Determine the [X, Y] coordinate at the center of the cell enclosing the given text.  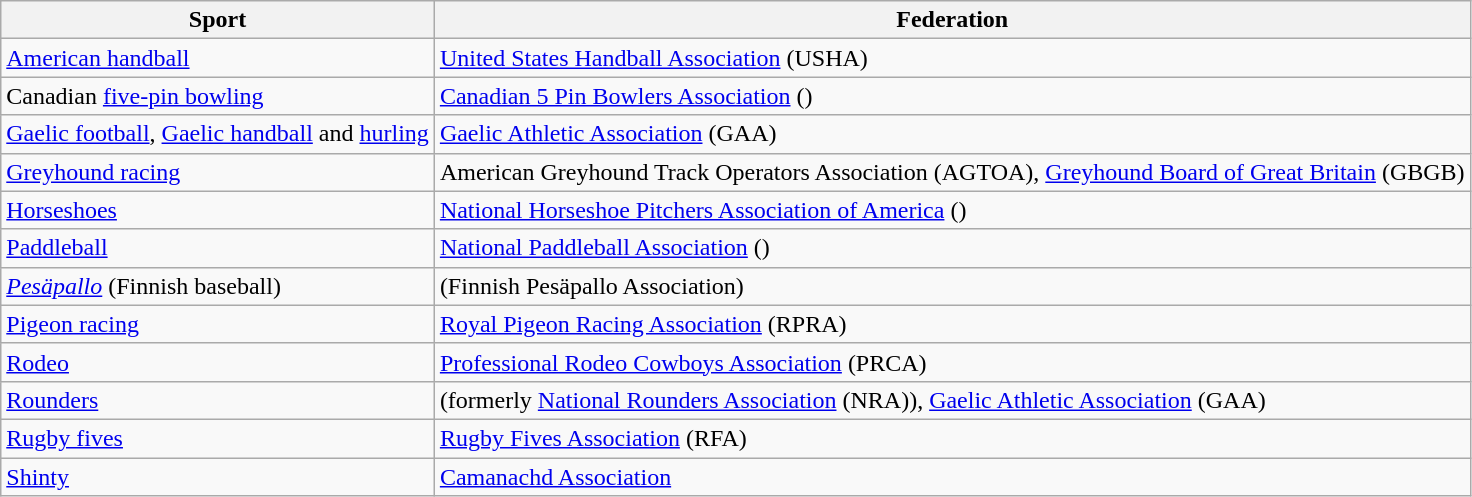
American handball [218, 58]
Canadian five-pin bowling [218, 96]
Camanachd Association [952, 477]
Rounders [218, 400]
(formerly National Rounders Association (NRA)), Gaelic Athletic Association (GAA) [952, 400]
Federation [952, 20]
National Paddleball Association () [952, 248]
(Finnish Pesäpallo Association) [952, 286]
Paddleball [218, 248]
Royal Pigeon Racing Association (RPRA) [952, 324]
Gaelic football, Gaelic handball and hurling [218, 134]
National Horseshoe Pitchers Association of America () [952, 210]
Pigeon racing [218, 324]
Shinty [218, 477]
United States Handball Association (USHA) [952, 58]
Gaelic Athletic Association (GAA) [952, 134]
Canadian 5 Pin Bowlers Association () [952, 96]
Pesäpallo (Finnish baseball) [218, 286]
Rodeo [218, 362]
Rugby fives [218, 438]
American Greyhound Track Operators Association (AGTOA), Greyhound Board of Great Britain (GBGB) [952, 172]
Greyhound racing [218, 172]
Professional Rodeo Cowboys Association (PRCA) [952, 362]
Sport [218, 20]
Horseshoes [218, 210]
Rugby Fives Association (RFA) [952, 438]
